For the text-containing cell, return its midpoint in (X, Y) coordinate format. 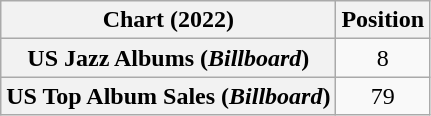
Chart (2022) (168, 20)
79 (383, 96)
Position (383, 20)
US Top Album Sales (Billboard) (168, 96)
US Jazz Albums (Billboard) (168, 58)
8 (383, 58)
